From the cell containing the given text, extract its center point as [x, y] coordinate. 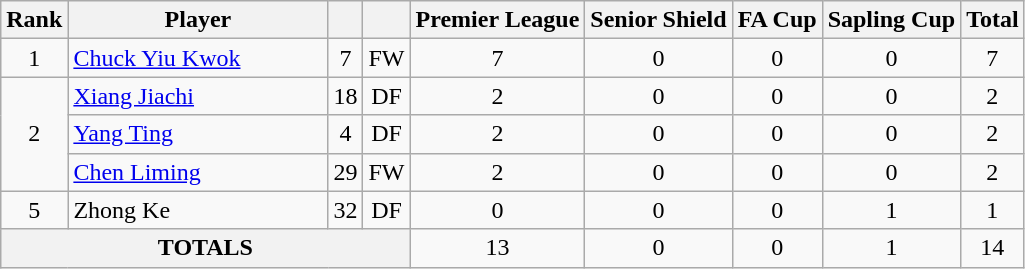
13 [498, 248]
4 [346, 134]
Xiang Jiachi [198, 96]
TOTALS [206, 248]
18 [346, 96]
Yang Ting [198, 134]
Player [198, 20]
Premier League [498, 20]
32 [346, 210]
14 [993, 248]
Zhong Ke [198, 210]
Rank [34, 20]
Senior Shield [658, 20]
Sapling Cup [891, 20]
5 [34, 210]
Total [993, 20]
Chen Liming [198, 172]
Chuck Yiu Kwok [198, 58]
FA Cup [777, 20]
29 [346, 172]
